Output the (x, y) coordinate of the center of the cell containing the given text.  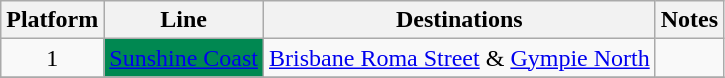
Destinations (460, 20)
Brisbane Roma Street & Gympie North (460, 58)
Sunshine Coast (184, 58)
1 (52, 58)
Platform (52, 20)
Notes (689, 20)
Line (184, 20)
